Search for the cell housing the specified text and yield its [X, Y] center coordinate. 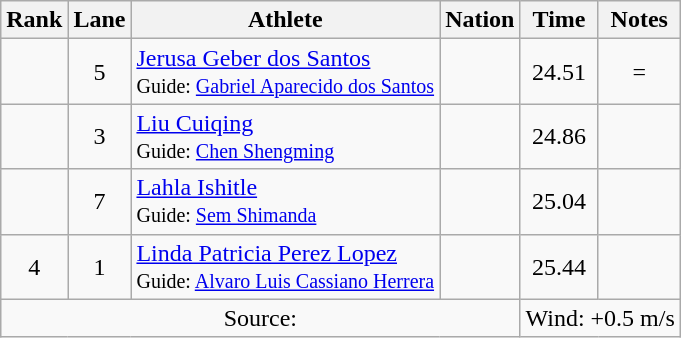
24.86 [559, 136]
5 [100, 72]
Lahla IshitleGuide: Sem Shimanda [286, 202]
Jerusa Geber dos SantosGuide: Gabriel Aparecido dos Santos [286, 72]
7 [100, 202]
Liu CuiqingGuide: Chen Shengming [286, 136]
25.04 [559, 202]
Athlete [286, 20]
1 [100, 266]
Linda Patricia Perez LopezGuide: Alvaro Luis Cassiano Herrera [286, 266]
Notes [639, 20]
25.44 [559, 266]
= [639, 72]
Wind: +0.5 m/s [600, 318]
Rank [34, 20]
24.51 [559, 72]
Source: [260, 318]
Lane [100, 20]
3 [100, 136]
Nation [480, 20]
Time [559, 20]
4 [34, 266]
